From the cell containing the given text, extract its center point as (x, y) coordinate. 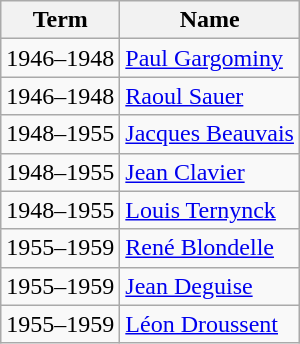
Name (210, 20)
René Blondelle (210, 248)
Jean Clavier (210, 172)
Term (60, 20)
Léon Droussent (210, 324)
Louis Ternynck (210, 210)
Raoul Sauer (210, 96)
Paul Gargominy (210, 58)
Jacques Beauvais (210, 134)
Jean Deguise (210, 286)
